Scan for the cell matching the given text and deliver its (X, Y) coordinate at center. 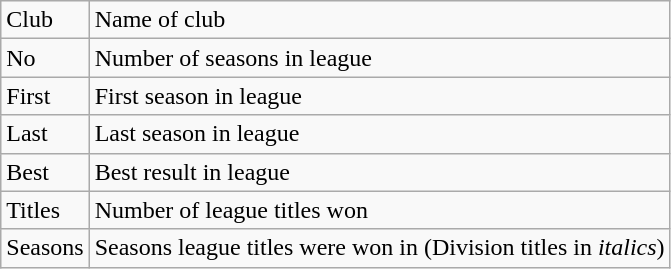
Seasons (45, 248)
Best result in league (380, 172)
First (45, 96)
Best (45, 172)
Number of league titles won (380, 210)
Last season in league (380, 134)
Seasons league titles were won in (Division titles in italics) (380, 248)
Club (45, 20)
No (45, 58)
Titles (45, 210)
First season in league (380, 96)
Last (45, 134)
Number of seasons in league (380, 58)
Name of club (380, 20)
